For the text-containing cell, return its midpoint in (x, y) coordinate format. 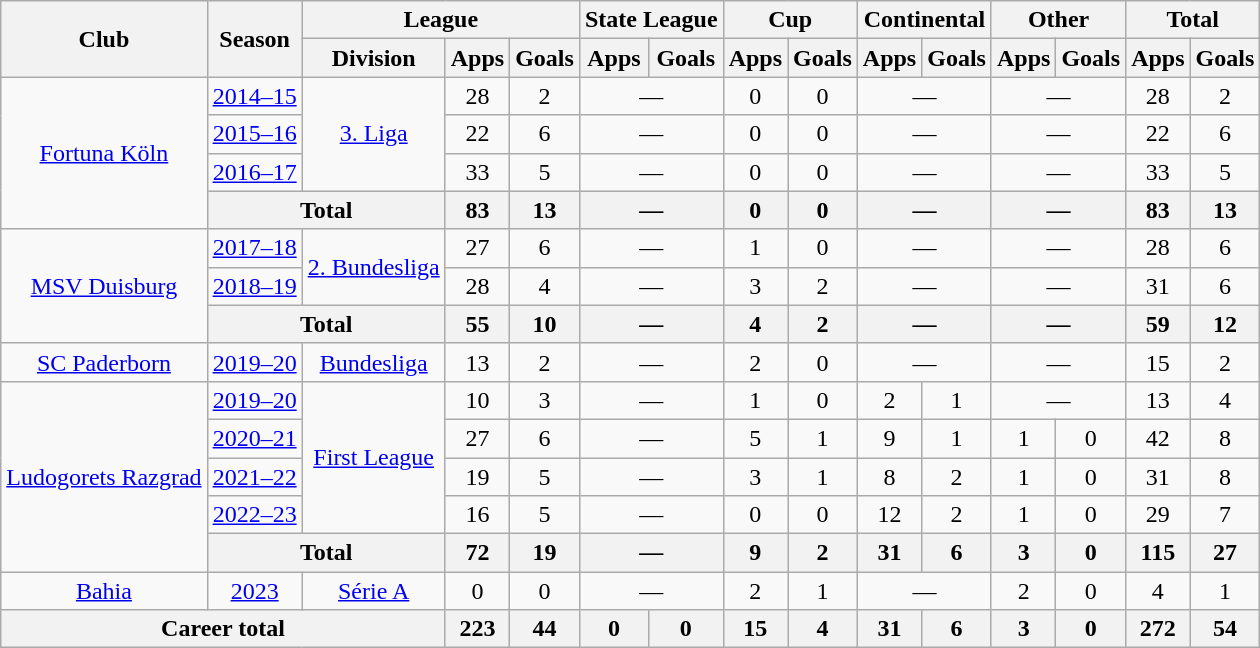
29 (1158, 515)
Cup (790, 20)
Fortuna Köln (104, 153)
72 (477, 553)
16 (477, 515)
55 (477, 324)
Bundesliga (374, 362)
2021–22 (254, 477)
115 (1158, 553)
272 (1158, 629)
Club (104, 39)
Division (374, 58)
2014–15 (254, 96)
Série A (374, 591)
3. Liga (374, 134)
Season (254, 39)
2015–16 (254, 134)
Career total (223, 629)
2018–19 (254, 286)
42 (1158, 438)
54 (1225, 629)
2017–18 (254, 248)
Ludogorets Razgrad (104, 476)
Bahia (104, 591)
2020–21 (254, 438)
2022–23 (254, 515)
League (440, 20)
MSV Duisburg (104, 286)
Other (1058, 20)
2. Bundesliga (374, 267)
59 (1158, 324)
First League (374, 457)
7 (1225, 515)
223 (477, 629)
2016–17 (254, 172)
SC Paderborn (104, 362)
State League (651, 20)
Continental (924, 20)
44 (545, 629)
2023 (254, 591)
